Determine the [x, y] coordinate at the center of the cell enclosing the given text.  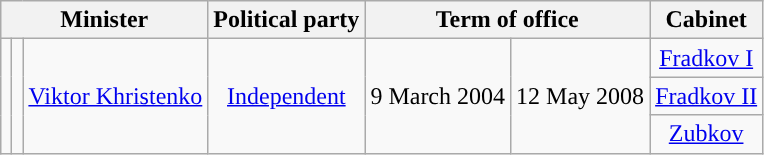
Political party [286, 20]
Zubkov [706, 134]
Minister [104, 20]
12 May 2008 [580, 96]
Independent [286, 96]
Fradkov II [706, 96]
Viktor Khristenko [116, 96]
Cabinet [706, 20]
Fradkov I [706, 58]
9 March 2004 [438, 96]
Term of office [508, 20]
